Return the (x, y) coordinate for the center point of the cell that contains the specified text.  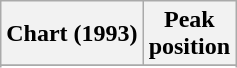
Chart (1993) (72, 34)
Peakposition (189, 34)
